Pinpoint the cell where the given text exists, returning its [x, y] midpoint coordinate. 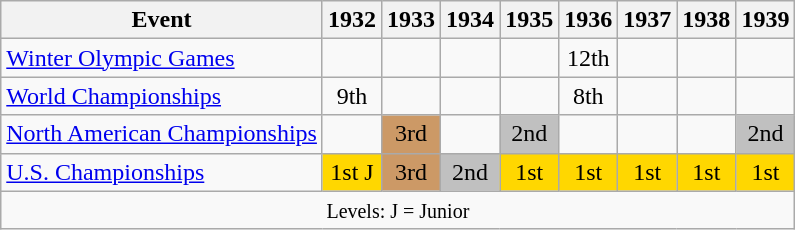
Winter Olympic Games [162, 58]
1938 [706, 20]
1933 [412, 20]
12th [588, 58]
Levels: J = Junior [398, 210]
1936 [588, 20]
1st J [352, 172]
Event [162, 20]
U.S. Championships [162, 172]
9th [352, 96]
1932 [352, 20]
1934 [470, 20]
1939 [766, 20]
World Championships [162, 96]
8th [588, 96]
North American Championships [162, 134]
1935 [530, 20]
1937 [648, 20]
